Return the [X, Y] coordinate for the center point of the cell that contains the specified text.  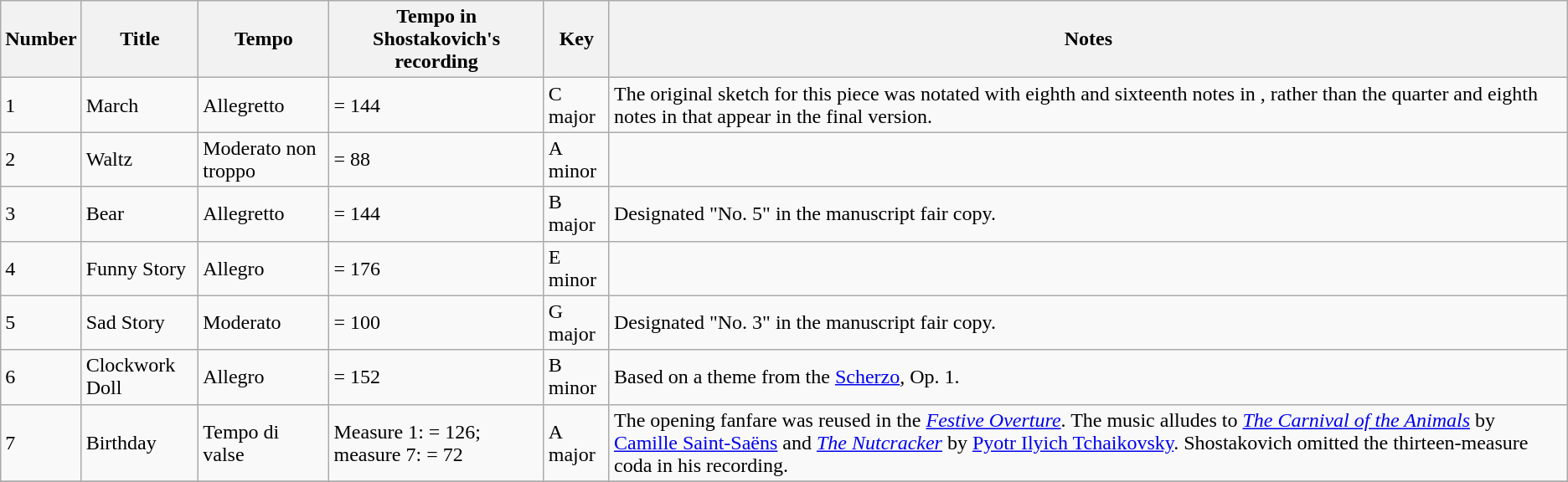
5 [41, 323]
Bear [140, 214]
C major [576, 105]
G major [576, 323]
6 [41, 377]
Notes [1088, 39]
Moderato non troppo [264, 159]
Birthday [140, 443]
A major [576, 443]
Designated "No. 5" in the manuscript fair copy. [1088, 214]
Measure 1: = 126; measure 7: = 72 [436, 443]
Based on a theme from the Scherzo, Op. 1. [1088, 377]
March [140, 105]
Sad Story [140, 323]
B major [576, 214]
Designated "No. 3" in the manuscript fair copy. [1088, 323]
4 [41, 268]
= 100 [436, 323]
= 88 [436, 159]
E minor [576, 268]
Tempo di valse [264, 443]
Number [41, 39]
1 [41, 105]
A minor [576, 159]
2 [41, 159]
= 152 [436, 377]
7 [41, 443]
Tempo [264, 39]
Waltz [140, 159]
Moderato [264, 323]
3 [41, 214]
= 176 [436, 268]
Title [140, 39]
Tempo in Shostakovich's recording [436, 39]
B minor [576, 377]
Clockwork Doll [140, 377]
Funny Story [140, 268]
Key [576, 39]
